Locate the cell with the specified text and output its (x, y) center coordinate. 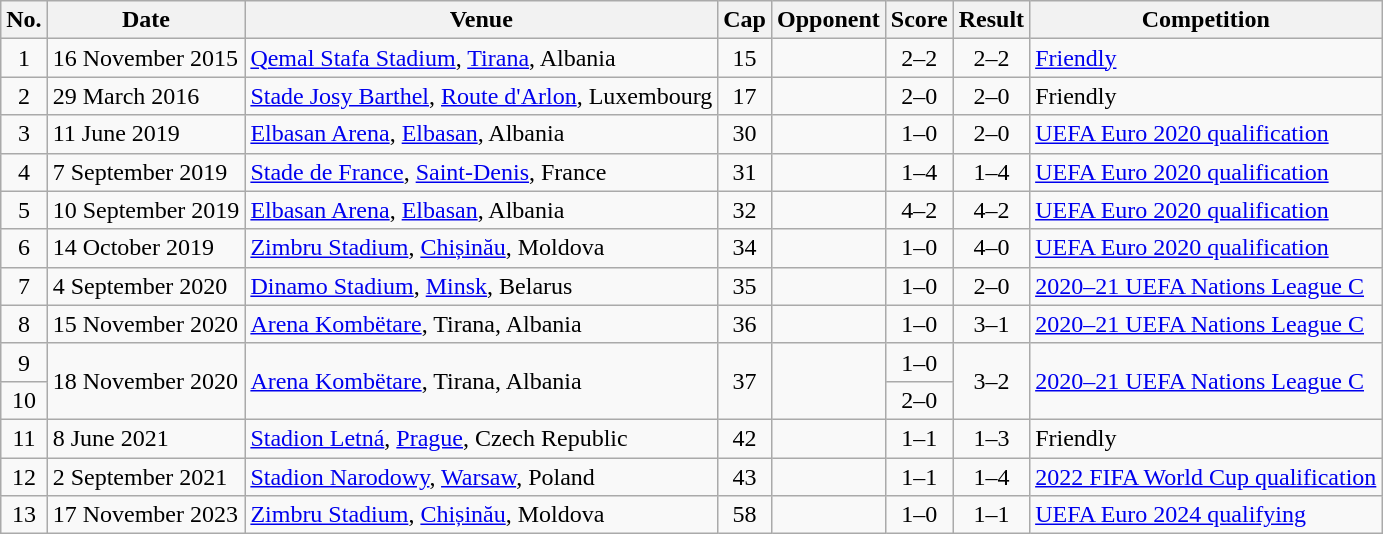
8 (24, 324)
2022 FIFA World Cup qualification (1206, 477)
Opponent (828, 20)
17 (745, 96)
Dinamo Stadium, Minsk, Belarus (482, 286)
Stade Josy Barthel, Route d'Arlon, Luxembourg (482, 96)
4 (24, 172)
31 (745, 172)
Cap (745, 20)
2 September 2021 (146, 477)
17 November 2023 (146, 515)
15 November 2020 (146, 324)
3–2 (991, 381)
9 (24, 362)
11 June 2019 (146, 134)
15 (745, 58)
11 (24, 438)
3–1 (991, 324)
Result (991, 20)
4–0 (991, 248)
6 (24, 248)
Venue (482, 20)
35 (745, 286)
Stadion Letná, Prague, Czech Republic (482, 438)
5 (24, 210)
8 June 2021 (146, 438)
2 (24, 96)
34 (745, 248)
Score (919, 20)
7 (24, 286)
32 (745, 210)
30 (745, 134)
14 October 2019 (146, 248)
4 September 2020 (146, 286)
13 (24, 515)
Date (146, 20)
37 (745, 381)
No. (24, 20)
43 (745, 477)
12 (24, 477)
58 (745, 515)
29 March 2016 (146, 96)
1–3 (991, 438)
7 September 2019 (146, 172)
42 (745, 438)
18 November 2020 (146, 381)
36 (745, 324)
Competition (1206, 20)
16 November 2015 (146, 58)
Stadion Narodowy, Warsaw, Poland (482, 477)
10 (24, 400)
Qemal Stafa Stadium, Tirana, Albania (482, 58)
UEFA Euro 2024 qualifying (1206, 515)
3 (24, 134)
1 (24, 58)
Stade de France, Saint-Denis, France (482, 172)
10 September 2019 (146, 210)
